Extract the (X, Y) coordinate from the center of the cell holding the provided text.  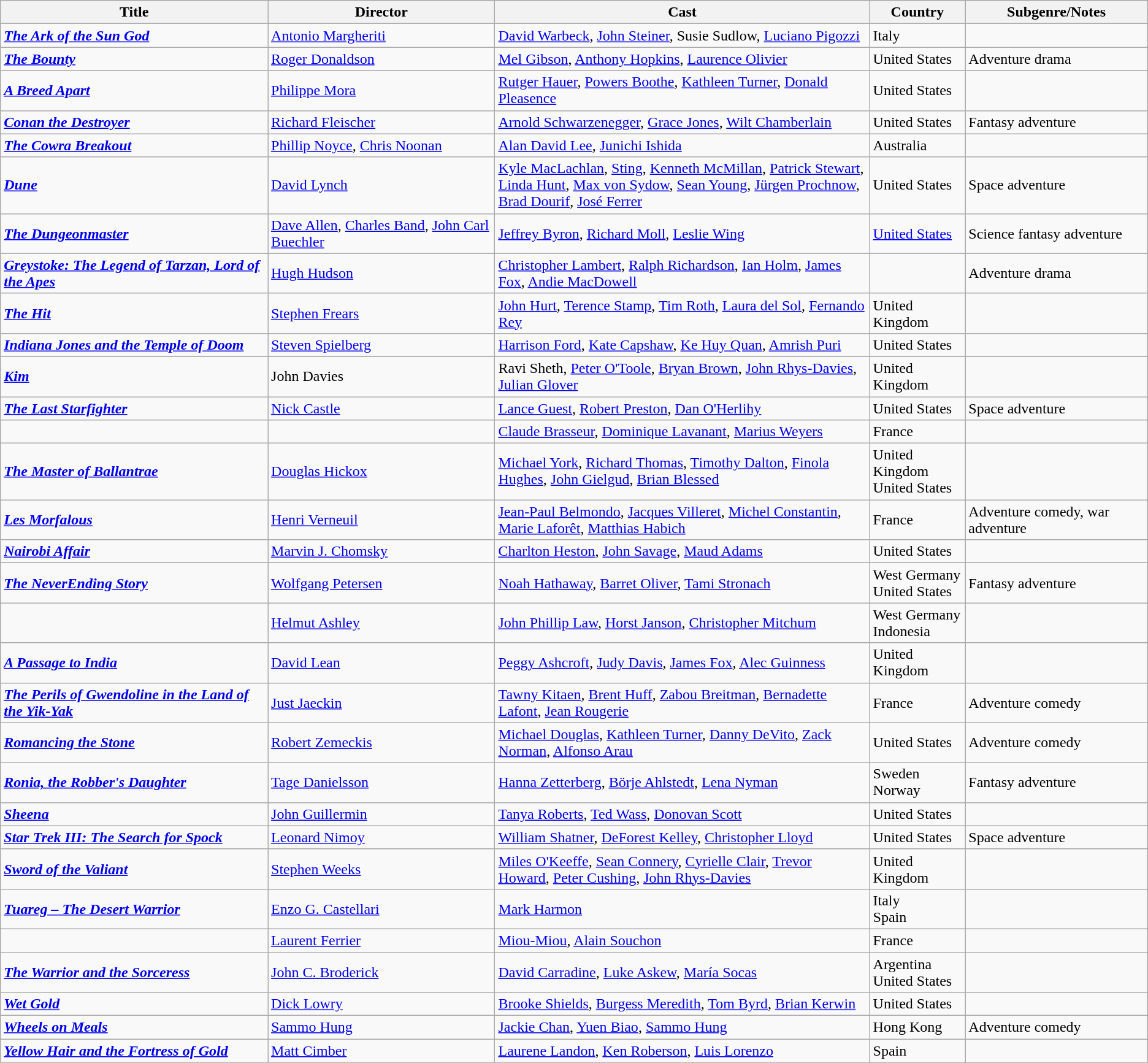
Cast (682, 12)
Sheena (134, 814)
Country (917, 12)
Wolfgang Petersen (381, 583)
John Davies (381, 377)
Lance Guest, Robert Preston, Dan O'Herlihy (682, 408)
Stephen Weeks (381, 869)
SwedenNorway (917, 783)
Mark Harmon (682, 909)
Laurent Ferrier (381, 940)
Tage Danielsson (381, 783)
Alan David Lee, Junichi Ishida (682, 145)
Tawny Kitaen, Brent Huff, Zabou Breitman, Bernadette Lafont, Jean Rougerie (682, 703)
Claude Brasseur, Dominique Lavanant, Marius Weyers (682, 432)
Nairobi Affair (134, 551)
Italy (917, 36)
Philippe Mora (381, 91)
Greystoke: The Legend of Tarzan, Lord of the Apes (134, 274)
Stephen Frears (381, 313)
Kim (134, 377)
Michael York, Richard Thomas, Timothy Dalton, Finola Hughes, John Gielgud, Brian Blessed (682, 472)
Steven Spielberg (381, 345)
Conan the Destroyer (134, 122)
Peggy Ashcroft, Judy Davis, James Fox, Alec Guinness (682, 662)
The Bounty (134, 59)
ArgentinaUnited States (917, 972)
Tanya Roberts, Ted Wass, Donovan Scott (682, 814)
The Ark of the Sun God (134, 36)
David Warbeck, John Steiner, Susie Sudlow, Luciano Pigozzi (682, 36)
Adventure comedy, war adventure (1056, 520)
Miles O'Keeffe, Sean Connery, Cyrielle Clair, Trevor Howard, Peter Cushing, John Rhys-Davies (682, 869)
David Lean (381, 662)
Charlton Heston, John Savage, Maud Adams (682, 551)
William Shatner, DeForest Kelley, Christopher Lloyd (682, 837)
Yellow Hair and the Fortress of Gold (134, 1051)
Henri Verneuil (381, 520)
Director (381, 12)
Hugh Hudson (381, 274)
Rutger Hauer, Powers Boothe, Kathleen Turner, Donald Pleasence (682, 91)
Antonio Margheriti (381, 36)
Robert Zemeckis (381, 742)
Helmut Ashley (381, 623)
Marvin J. Chomsky (381, 551)
Michael Douglas, Kathleen Turner, Danny DeVito, Zack Norman, Alfonso Arau (682, 742)
Ravi Sheth, Peter O'Toole, Bryan Brown, John Rhys-Davies, Julian Glover (682, 377)
Harrison Ford, Kate Capshaw, Ke Huy Quan, Amrish Puri (682, 345)
Les Morfalous (134, 520)
David Lynch (381, 185)
The Dungeonmaster (134, 233)
The NeverEnding Story (134, 583)
Mel Gibson, Anthony Hopkins, Laurence Olivier (682, 59)
Leonard Nimoy (381, 837)
John Hurt, Terence Stamp, Tim Roth, Laura del Sol, Fernando Rey (682, 313)
Matt Cimber (381, 1051)
The Perils of Gwendoline in the Land of the Yik-Yak (134, 703)
United KingdomUnited States (917, 472)
Douglas Hickox (381, 472)
Ronia, the Robber's Daughter (134, 783)
Dave Allen, Charles Band, John Carl Buechler (381, 233)
Noah Hathaway, Barret Oliver, Tami Stronach (682, 583)
A Passage to India (134, 662)
Roger Donaldson (381, 59)
Spain (917, 1051)
ItalySpain (917, 909)
Australia (917, 145)
Laurene Landon, Ken Roberson, Luis Lorenzo (682, 1051)
Wet Gold (134, 1004)
Enzo G. Castellari (381, 909)
Tuareg – The Desert Warrior (134, 909)
Arnold Schwarzenegger, Grace Jones, Wilt Chamberlain (682, 122)
The Warrior and the Sorceress (134, 972)
Science fantasy adventure (1056, 233)
The Hit (134, 313)
Nick Castle (381, 408)
Subgenre/Notes (1056, 12)
Just Jaeckin (381, 703)
John Phillip Law, Horst Janson, Christopher Mitchum (682, 623)
Jean-Paul Belmondo, Jacques Villeret, Michel Constantin, Marie Laforêt, Matthias Habich (682, 520)
Jeffrey Byron, Richard Moll, Leslie Wing (682, 233)
A Breed Apart (134, 91)
Phillip Noyce, Chris Noonan (381, 145)
Wheels on Meals (134, 1027)
Kyle MacLachlan, Sting, Kenneth McMillan, Patrick Stewart, Linda Hunt, Max von Sydow, Sean Young, Jürgen Prochnow, Brad Dourif, José Ferrer (682, 185)
Christopher Lambert, Ralph Richardson, Ian Holm, James Fox, Andie MacDowell (682, 274)
West GermanyIndonesia (917, 623)
Hanna Zetterberg, Börje Ahlstedt, Lena Nyman (682, 783)
Title (134, 12)
Indiana Jones and the Temple of Doom (134, 345)
David Carradine, Luke Askew, María Socas (682, 972)
Star Trek III: The Search for Spock (134, 837)
Sword of the Valiant (134, 869)
Brooke Shields, Burgess Meredith, Tom Byrd, Brian Kerwin (682, 1004)
The Last Starfighter (134, 408)
Miou-Miou, Alain Souchon (682, 940)
John Guillermin (381, 814)
John C. Broderick (381, 972)
West GermanyUnited States (917, 583)
Hong Kong (917, 1027)
Dick Lowry (381, 1004)
The Cowra Breakout (134, 145)
Jackie Chan, Yuen Biao, Sammo Hung (682, 1027)
Richard Fleischer (381, 122)
Dune (134, 185)
Sammo Hung (381, 1027)
Romancing the Stone (134, 742)
The Master of Ballantrae (134, 472)
